Extract the (X, Y) coordinate from the center of the cell holding the provided text.  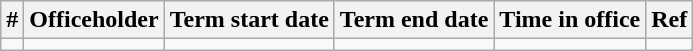
Term start date (249, 20)
Time in office (570, 20)
Ref (670, 20)
# (12, 20)
Term end date (414, 20)
Officeholder (94, 20)
